For the text-containing cell, return its midpoint in [x, y] coordinate format. 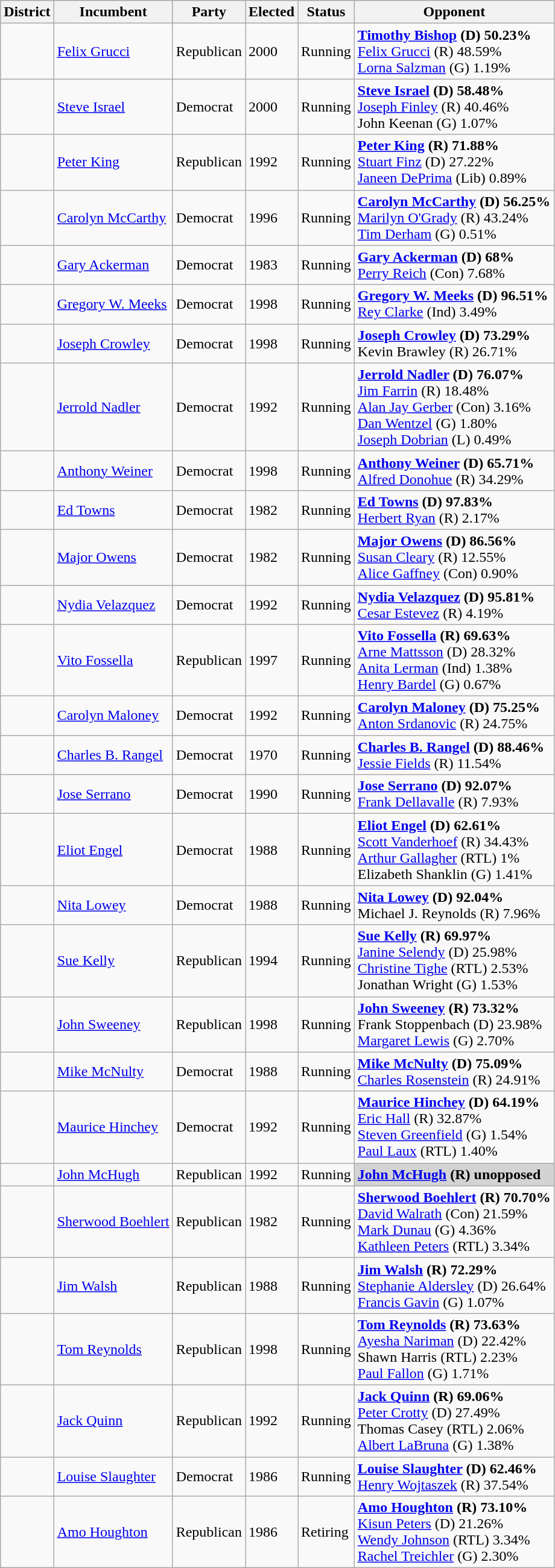
Jack Quinn (R) 69.06%Peter Crotty (D) 27.49%Thomas Casey (RTL) 2.06%Albert LaBruna (G) 1.38% [454, 1420]
Nydia Velazquez (D) 95.81%Cesar Estevez (R) 4.19% [454, 604]
Peter King [113, 162]
Tom Reynolds [113, 1349]
Sherwood Boehlert (R) 70.70%David Walrath (Con) 21.59%Mark Dunau (G) 4.36%Kathleen Peters (RTL) 3.34% [454, 1221]
Sue Kelly (R) 69.97%Janine Selendy (D) 25.98%Christine Tighe (RTL) 2.53%Jonathan Wright (G) 1.53% [454, 961]
John Sweeney [113, 1024]
Gregory W. Meeks [113, 304]
Status [326, 12]
Carolyn Maloney (D) 75.25%Anton Srdanovic (R) 24.75% [454, 716]
Incumbent [113, 12]
Nita Lowey (D) 92.04%Michael J. Reynolds (R) 7.96% [454, 905]
1996 [271, 218]
1994 [271, 961]
Jack Quinn [113, 1420]
John McHugh (R) unopposed [454, 1174]
1997 [271, 661]
Anthony Weiner (D) 65.71%Alfred Donohue (R) 34.29% [454, 470]
Jim Walsh (R) 72.29%Stephanie Aldersley (D) 26.64%Francis Gavin (G) 1.07% [454, 1285]
Carolyn Maloney [113, 716]
Jose Serrano (D) 92.07%Frank Dellavalle (R) 7.93% [454, 795]
Sherwood Boehlert [113, 1221]
Mike McNulty (D) 75.09%Charles Rosenstein (R) 24.91% [454, 1072]
Sue Kelly [113, 961]
Charles B. Rangel (D) 88.46%Jessie Fields (R) 11.54% [454, 755]
Louise Slaughter (D) 62.46%Henry Wojtaszek (R) 37.54% [454, 1476]
Gregory W. Meeks (D) 96.51%Rey Clarke (Ind) 3.49% [454, 304]
Vito Fossella (R) 69.63%Arne Mattsson (D) 28.32%Anita Lerman (Ind) 1.38%Henry Bardel (G) 0.67% [454, 661]
Timothy Bishop (D) 50.23%Felix Grucci (R) 48.59%Lorna Salzman (G) 1.19% [454, 51]
Ed Towns (D) 97.83%Herbert Ryan (R) 2.17% [454, 510]
John McHugh [113, 1174]
Eliot Engel [113, 850]
Felix Grucci [113, 51]
Steve Israel [113, 107]
Mike McNulty [113, 1072]
District [27, 12]
Vito Fossella [113, 661]
Jose Serrano [113, 795]
Joseph Crowley [113, 344]
Maurice Hinchey [113, 1127]
Carolyn McCarthy (D) 56.25%Marilyn O'Grady (R) 43.24%Tim Derham (G) 0.51% [454, 218]
Louise Slaughter [113, 1476]
Major Owens [113, 557]
Jerrold Nadler [113, 407]
Eliot Engel (D) 62.61%Scott Vanderhoef (R) 34.43%Arthur Gallagher (RTL) 1%Elizabeth Shanklin (G) 1.41% [454, 850]
Amo Houghton [113, 1532]
Nita Lowey [113, 905]
Gary Ackerman [113, 265]
Steve Israel (D) 58.48%Joseph Finley (R) 40.46%John Keenan (G) 1.07% [454, 107]
John Sweeney (R) 73.32%Frank Stoppenbach (D) 23.98%Margaret Lewis (G) 2.70% [454, 1024]
1990 [271, 795]
Peter King (R) 71.88%Stuart Finz (D) 27.22%Janeen DePrima (Lib) 0.89% [454, 162]
Maurice Hinchey (D) 64.19%Eric Hall (R) 32.87%Steven Greenfield (G) 1.54%Paul Laux (RTL) 1.40% [454, 1127]
Retiring [326, 1532]
Anthony Weiner [113, 470]
Nydia Velazquez [113, 604]
Jerrold Nadler (D) 76.07%Jim Farrin (R) 18.48%Alan Jay Gerber (Con) 3.16%Dan Wentzel (G) 1.80%Joseph Dobrian (L) 0.49% [454, 407]
Joseph Crowley (D) 73.29%Kevin Brawley (R) 26.71% [454, 344]
Opponent [454, 12]
Major Owens (D) 86.56%Susan Cleary (R) 12.55%Alice Gaffney (Con) 0.90% [454, 557]
Ed Towns [113, 510]
Tom Reynolds (R) 73.63%Ayesha Nariman (D) 22.42%Shawn Harris (RTL) 2.23%Paul Fallon (G) 1.71% [454, 1349]
1970 [271, 755]
1983 [271, 265]
Party [209, 12]
Charles B. Rangel [113, 755]
Jim Walsh [113, 1285]
Amo Houghton (R) 73.10%Kisun Peters (D) 21.26%Wendy Johnson (RTL) 3.34%Rachel Treichler (G) 2.30% [454, 1532]
Elected [271, 12]
Carolyn McCarthy [113, 218]
Gary Ackerman (D) 68%Perry Reich (Con) 7.68% [454, 265]
